For the text-containing cell, return its midpoint in [X, Y] coordinate format. 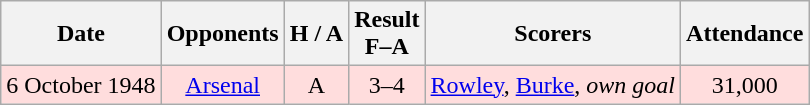
Arsenal [222, 85]
Rowley, Burke, own goal [553, 85]
A [316, 85]
Attendance [745, 34]
Scorers [553, 34]
6 October 1948 [81, 85]
ResultF–A [387, 34]
Opponents [222, 34]
31,000 [745, 85]
H / A [316, 34]
3–4 [387, 85]
Date [81, 34]
